Pinpoint the cell where the given text exists, returning its [x, y] midpoint coordinate. 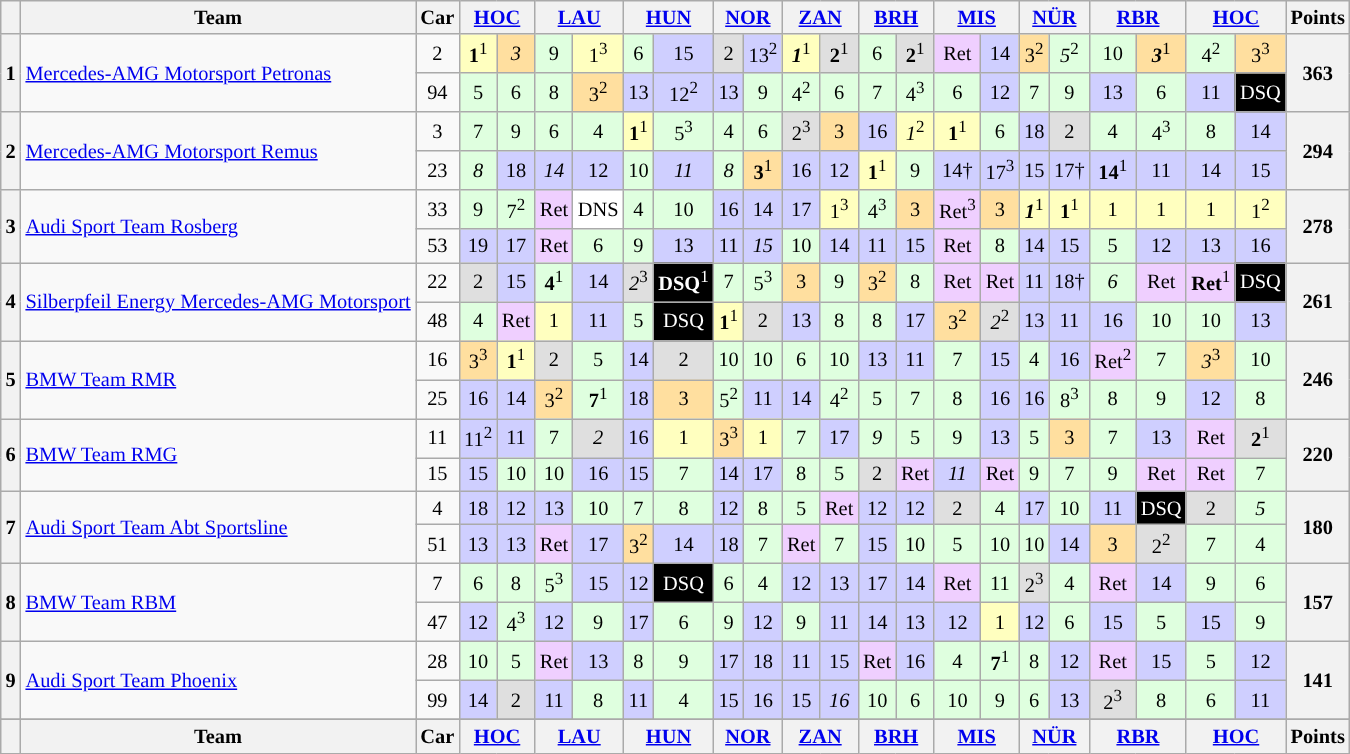
132 [764, 54]
DSQ1 [683, 282]
48 [438, 320]
99 [438, 700]
17† [1069, 170]
Mercedes-AMG Motorsport Remus [218, 151]
DNS [598, 210]
Audi Sport Team Abt Sportsline [218, 528]
BMW Team RBM [218, 602]
BMW Team RMR [218, 379]
19 [478, 246]
122 [683, 92]
Mercedes-AMG Motorsport Petronas [218, 73]
157 [1318, 602]
14† [957, 170]
Audi Sport Team Phoenix [218, 680]
94 [438, 92]
294 [1318, 151]
83 [1069, 398]
Silberpfeil Energy Mercedes-AMG Motorsport [218, 301]
72 [516, 210]
220 [1318, 454]
Audi Sport Team Rosberg [218, 226]
51 [438, 544]
246 [1318, 379]
Ret2 [1112, 360]
180 [1318, 528]
261 [1318, 301]
41 [554, 282]
25 [438, 398]
363 [1318, 73]
173 [1000, 170]
112 [478, 438]
28 [438, 660]
Ret1 [1210, 282]
278 [1318, 226]
47 [438, 622]
18† [1069, 282]
Ret3 [957, 210]
BMW Team RMG [218, 454]
